Output the (X, Y) coordinate of the center of the cell containing the given text.  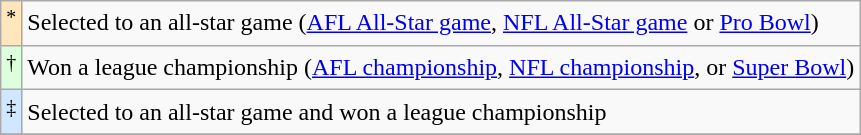
Selected to an all-star game (AFL All-Star game, NFL All-Star game or Pro Bowl) (441, 24)
‡ (12, 112)
Selected to an all-star game and won a league championship (441, 112)
* (12, 24)
† (12, 68)
Won a league championship (AFL championship, NFL championship, or Super Bowl) (441, 68)
